Determine the (x, y) coordinate at the center of the cell enclosing the given text.  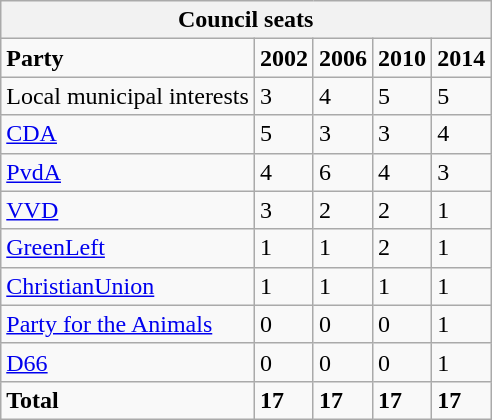
Party for the Animals (128, 324)
PvdA (128, 172)
VVD (128, 210)
D66 (128, 362)
ChristianUnion (128, 286)
2006 (342, 58)
2014 (462, 58)
Local municipal interests (128, 96)
GreenLeft (128, 248)
Party (128, 58)
2010 (402, 58)
Total (128, 400)
6 (342, 172)
2002 (284, 58)
Council seats (246, 20)
CDA (128, 134)
